Provide the (x, y) coordinate of the cell's center where the given text is located.  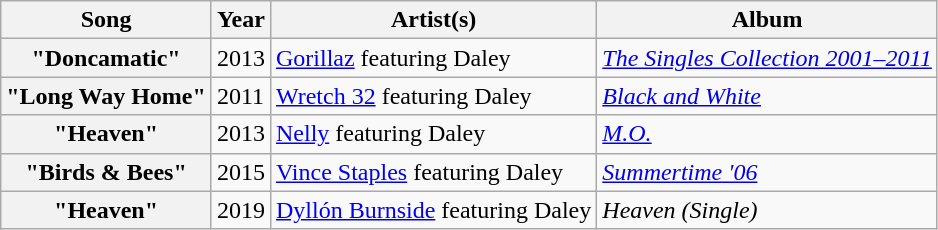
Heaven (Single) (768, 210)
"Birds & Bees" (106, 172)
2011 (240, 96)
The Singles Collection 2001–2011 (768, 58)
Song (106, 20)
Year (240, 20)
2015 (240, 172)
Vince Staples featuring Daley (433, 172)
M.O. (768, 134)
"Long Way Home" (106, 96)
"Doncamatic" (106, 58)
Black and White (768, 96)
Artist(s) (433, 20)
Nelly featuring Daley (433, 134)
Gorillaz featuring Daley (433, 58)
Dyllón Burnside featuring Daley (433, 210)
Album (768, 20)
Wretch 32 featuring Daley (433, 96)
Summertime '06 (768, 172)
2019 (240, 210)
